Pinpoint the cell where the given text exists, returning its [X, Y] midpoint coordinate. 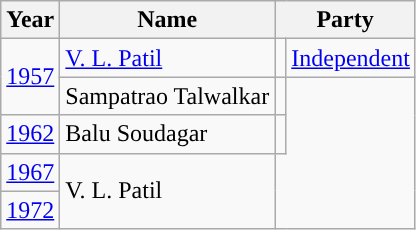
Party [346, 20]
Year [30, 20]
1972 [30, 210]
1967 [30, 172]
Sampatrao Talwalkar [168, 96]
1962 [30, 134]
Independent [351, 58]
1957 [30, 77]
Balu Soudagar [168, 134]
Name [168, 20]
